From the cell containing the given text, extract its center point as (x, y) coordinate. 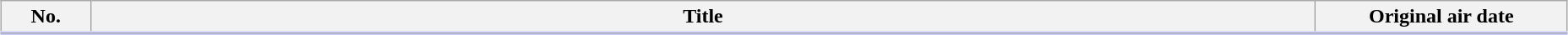
No. (46, 17)
Original air date (1441, 17)
Title (703, 17)
